Return the [x, y] coordinate for the center point of the cell that contains the specified text.  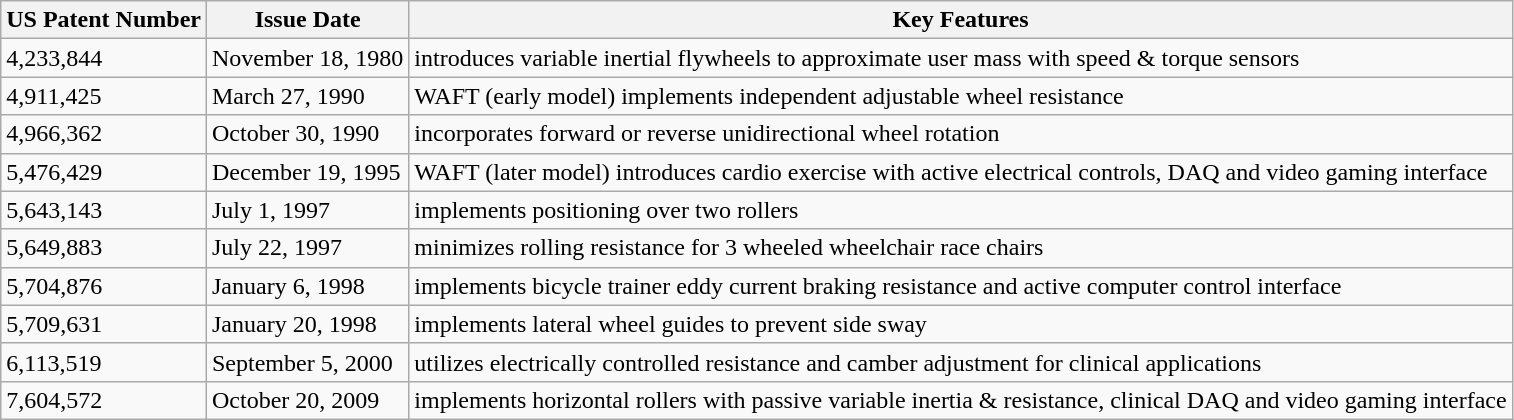
implements bicycle trainer eddy current braking resistance and active computer control interface [960, 286]
WAFT (later model) introduces cardio exercise with active electrical controls, DAQ and video gaming interface [960, 172]
incorporates forward or reverse unidirectional wheel rotation [960, 134]
minimizes rolling resistance for 3 wheeled wheelchair race chairs [960, 248]
October 20, 2009 [307, 400]
July 22, 1997 [307, 248]
WAFT (early model) implements independent adjustable wheel resistance [960, 96]
October 30, 1990 [307, 134]
5,476,429 [104, 172]
4,966,362 [104, 134]
January 6, 1998 [307, 286]
4,233,844 [104, 58]
Key Features [960, 20]
November 18, 1980 [307, 58]
December 19, 1995 [307, 172]
US Patent Number [104, 20]
September 5, 2000 [307, 362]
utilizes electrically controlled resistance and camber adjustment for clinical applications [960, 362]
January 20, 1998 [307, 324]
implements horizontal rollers with passive variable inertia & resistance, clinical DAQ and video gaming interface [960, 400]
6,113,519 [104, 362]
5,709,631 [104, 324]
March 27, 1990 [307, 96]
July 1, 1997 [307, 210]
introduces variable inertial flywheels to approximate user mass with speed & torque sensors [960, 58]
7,604,572 [104, 400]
5,649,883 [104, 248]
5,643,143 [104, 210]
4,911,425 [104, 96]
Issue Date [307, 20]
5,704,876 [104, 286]
implements lateral wheel guides to prevent side sway [960, 324]
implements positioning over two rollers [960, 210]
